Identify which cell holds the provided text, then report its (x, y) central coordinate. 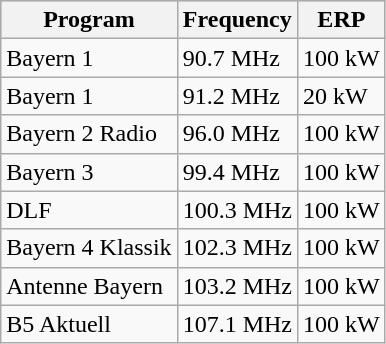
Bayern 4 Klassik (89, 248)
100.3 MHz (237, 210)
Program (89, 20)
102.3 MHz (237, 248)
103.2 MHz (237, 286)
DLF (89, 210)
91.2 MHz (237, 96)
ERP (342, 20)
90.7 MHz (237, 58)
Frequency (237, 20)
107.1 MHz (237, 324)
B5 Aktuell (89, 324)
Antenne Bayern (89, 286)
96.0 MHz (237, 134)
Bayern 3 (89, 172)
20 kW (342, 96)
Bayern 2 Radio (89, 134)
99.4 MHz (237, 172)
